Capture the cell that displays the provided text and extract its (x, y) central coordinate. 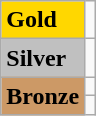
Silver (43, 58)
Bronze (43, 96)
Gold (43, 20)
